Find where the given text appears and provide that cell's center as (X, Y) coordinate. 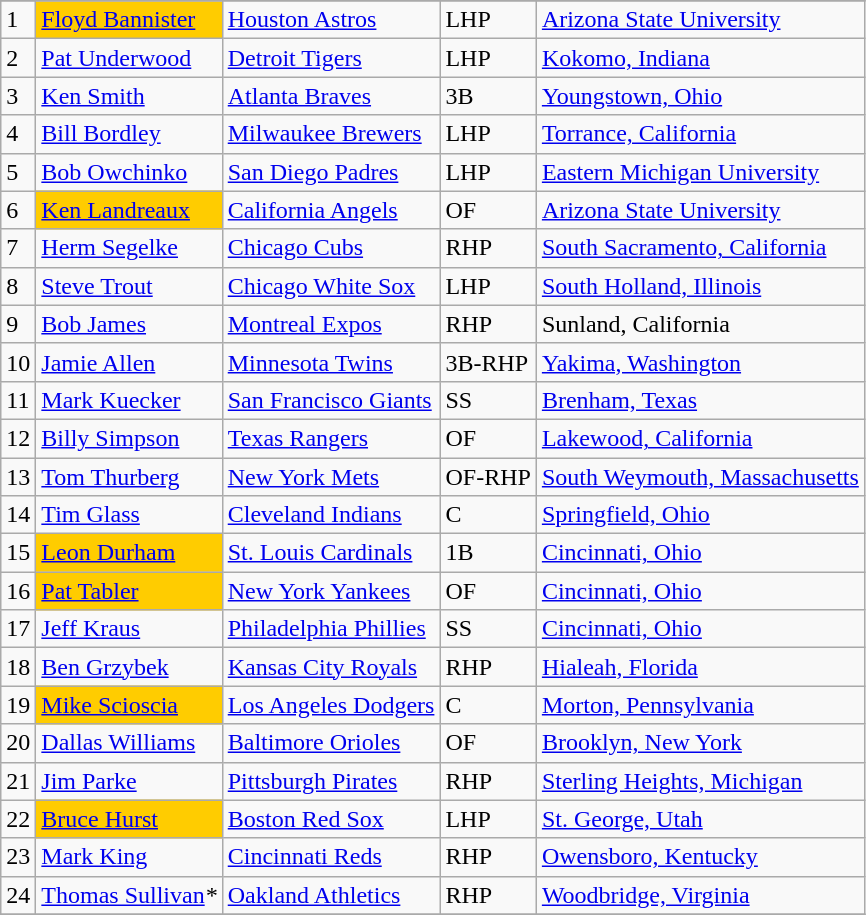
22 (18, 819)
Mark Kuecker (129, 400)
Bill Bordley (129, 134)
Torrance, California (700, 134)
24 (18, 895)
Mike Scioscia (129, 705)
Bruce Hurst (129, 819)
3B-RHP (488, 362)
Springfield, Ohio (700, 515)
Bob James (129, 324)
Montreal Expos (331, 324)
21 (18, 781)
San Diego Padres (331, 172)
St. George, Utah (700, 819)
12 (18, 438)
3B (488, 96)
Baltimore Orioles (331, 743)
Herm Segelke (129, 248)
6 (18, 210)
13 (18, 477)
Mark King (129, 857)
Ben Grzybek (129, 667)
Pat Underwood (129, 58)
Jim Parke (129, 781)
Pittsburgh Pirates (331, 781)
Brooklyn, New York (700, 743)
14 (18, 515)
Ken Landreaux (129, 210)
Detroit Tigers (331, 58)
9 (18, 324)
New York Mets (331, 477)
Sunland, California (700, 324)
Los Angeles Dodgers (331, 705)
Texas Rangers (331, 438)
Billy Simpson (129, 438)
16 (18, 591)
Kokomo, Indiana (700, 58)
4 (18, 134)
Ken Smith (129, 96)
1 (18, 20)
20 (18, 743)
Atlanta Braves (331, 96)
11 (18, 400)
Boston Red Sox (331, 819)
18 (18, 667)
Floyd Bannister (129, 20)
Woodbridge, Virginia (700, 895)
Jamie Allen (129, 362)
23 (18, 857)
Minnesota Twins (331, 362)
South Weymouth, Massachusetts (700, 477)
Dallas Williams (129, 743)
St. Louis Cardinals (331, 553)
Bob Owchinko (129, 172)
Jeff Kraus (129, 629)
Morton, Pennsylvania (700, 705)
Milwaukee Brewers (331, 134)
Chicago White Sox (331, 286)
Cincinnati Reds (331, 857)
Tim Glass (129, 515)
Lakewood, California (700, 438)
New York Yankees (331, 591)
8 (18, 286)
South Sacramento, California (700, 248)
Houston Astros (331, 20)
Sterling Heights, Michigan (700, 781)
7 (18, 248)
Kansas City Royals (331, 667)
Thomas Sullivan* (129, 895)
Brenham, Texas (700, 400)
3 (18, 96)
Yakima, Washington (700, 362)
Tom Thurberg (129, 477)
Owensboro, Kentucky (700, 857)
5 (18, 172)
California Angels (331, 210)
Philadelphia Phillies (331, 629)
19 (18, 705)
17 (18, 629)
1B (488, 553)
Leon Durham (129, 553)
15 (18, 553)
Youngstown, Ohio (700, 96)
San Francisco Giants (331, 400)
Oakland Athletics (331, 895)
Pat Tabler (129, 591)
Cleveland Indians (331, 515)
2 (18, 58)
Hialeah, Florida (700, 667)
10 (18, 362)
Chicago Cubs (331, 248)
OF-RHP (488, 477)
Eastern Michigan University (700, 172)
South Holland, Illinois (700, 286)
Steve Trout (129, 286)
